Extract the (X, Y) coordinate from the center of the cell holding the provided text.  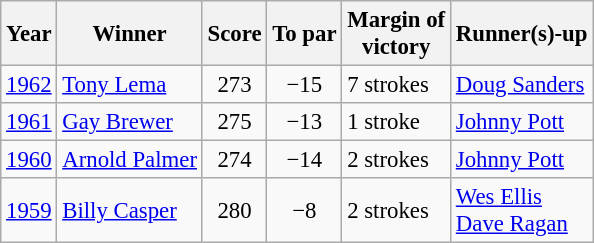
Tony Lema (130, 85)
Year (29, 34)
Gay Brewer (130, 122)
1962 (29, 85)
1961 (29, 122)
−15 (304, 85)
1960 (29, 160)
7 strokes (396, 85)
−14 (304, 160)
To par (304, 34)
Billy Casper (130, 210)
−13 (304, 122)
Winner (130, 34)
Wes Ellis Dave Ragan (522, 210)
Arnold Palmer (130, 160)
−8 (304, 210)
1 stroke (396, 122)
Doug Sanders (522, 85)
Margin ofvictory (396, 34)
280 (234, 210)
274 (234, 160)
1959 (29, 210)
Score (234, 34)
273 (234, 85)
275 (234, 122)
Runner(s)-up (522, 34)
